Identify which cell holds the provided text, then report its (X, Y) central coordinate. 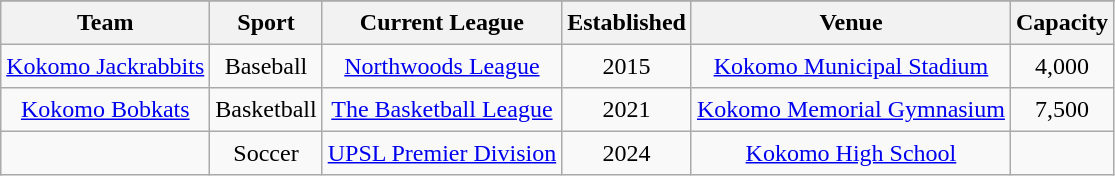
Established (627, 22)
Team (106, 22)
2015 (627, 66)
Sport (266, 22)
The Basketball League (442, 110)
Baseball (266, 66)
UPSL Premier Division (442, 152)
2021 (627, 110)
Current League (442, 22)
7,500 (1062, 110)
Basketball (266, 110)
Capacity (1062, 22)
4,000 (1062, 66)
Kokomo Bobkats (106, 110)
Kokomo Municipal Stadium (850, 66)
Kokomo Jackrabbits (106, 66)
Kokomo High School (850, 152)
2024 (627, 152)
Soccer (266, 152)
Kokomo Memorial Gymnasium (850, 110)
Venue (850, 22)
Northwoods League (442, 66)
